Search for the cell housing the specified text and yield its (X, Y) center coordinate. 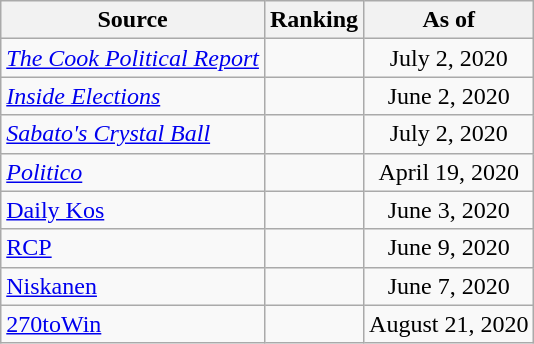
RCP (133, 248)
As of (449, 20)
June 7, 2020 (449, 286)
Daily Kos (133, 210)
Sabato's Crystal Ball (133, 134)
The Cook Political Report (133, 58)
August 21, 2020 (449, 324)
Source (133, 20)
June 2, 2020 (449, 96)
Ranking (314, 20)
270toWin (133, 324)
Inside Elections (133, 96)
Niskanen (133, 286)
April 19, 2020 (449, 172)
June 3, 2020 (449, 210)
Politico (133, 172)
June 9, 2020 (449, 248)
